Locate the cell with the specified text and output its [X, Y] center coordinate. 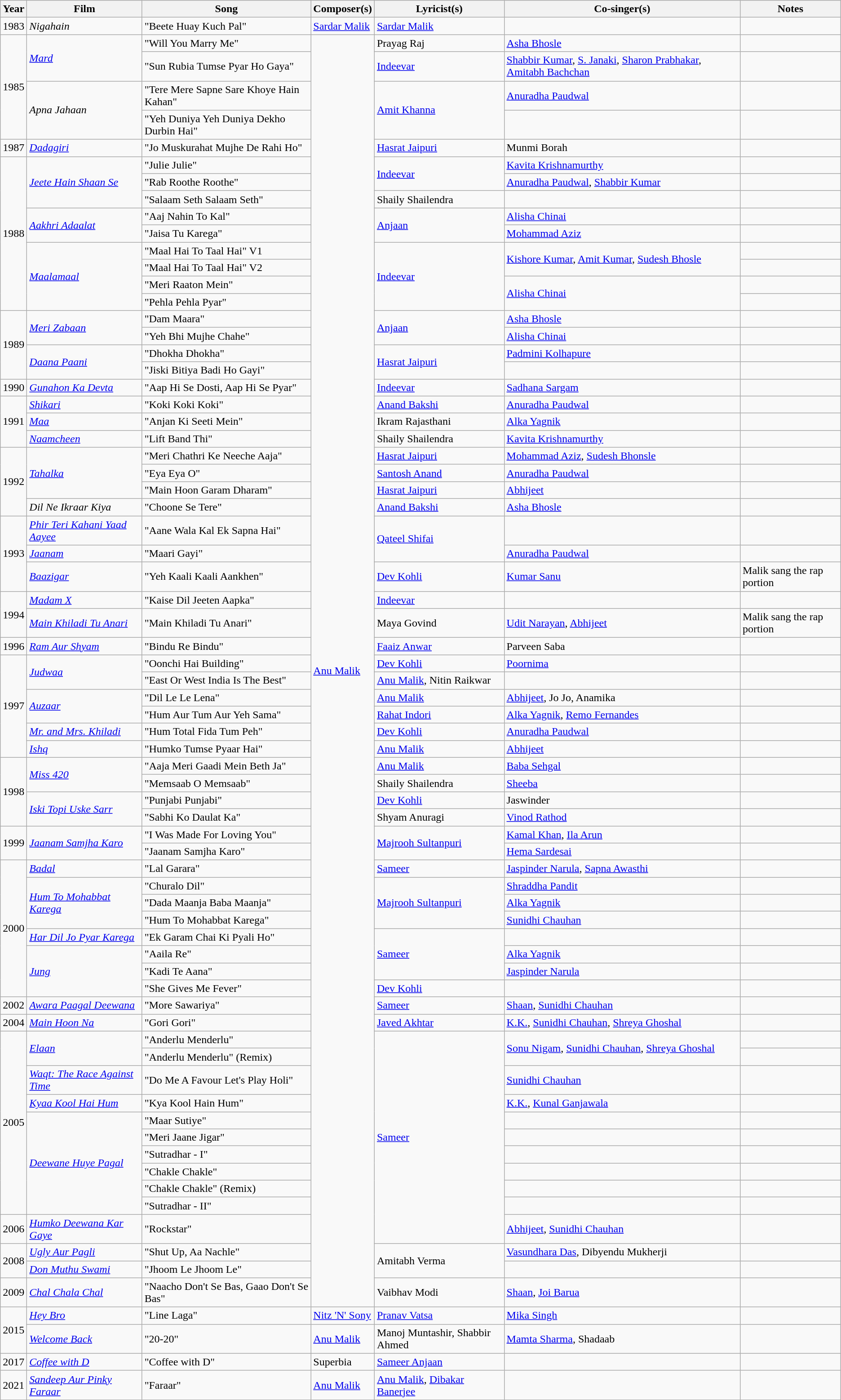
Kishore Kumar, Amit Kumar, Sudesh Bhosle [622, 259]
Don Muthu Swami [84, 1269]
2017 [13, 1362]
"I Was Made For Loving You" [226, 835]
Hema Sardesai [622, 852]
Daana Paani [84, 362]
1987 [13, 148]
Anu Malik, Nitin Raikwar [439, 680]
1985 [13, 87]
"Line Laga" [226, 1316]
"Jiski Bitiya Badi Ho Gayi" [226, 370]
Sheeba [622, 783]
"East Or West India Is The Best" [226, 680]
Mard [84, 58]
"Yeh Bhi Mujhe Chahe" [226, 336]
"Faraar" [226, 1385]
"Aaja Meri Gaadi Mein Beth Ja" [226, 766]
"Meri Raaton Mein" [226, 285]
"Rab Roothe Roothe" [226, 182]
Ram Aur Shyam [84, 646]
K.K., Sunidhi Chauhan, Shreya Ghoshal [622, 1022]
Dil Ne Ikraar Kiya [84, 507]
Har Dil Jo Pyar Karega [84, 937]
"Coffee with D" [226, 1362]
"Yeh Kaali Kaali Aankhen" [226, 577]
2004 [13, 1022]
"Lal Garara" [226, 869]
"Kadi Te Aana" [226, 971]
Munmi Borah [622, 148]
Shikari [84, 404]
Santosh Anand [439, 473]
1992 [13, 481]
Welcome Back [84, 1338]
Mika Singh [622, 1316]
Shaan, Sunidhi Chauhan [622, 1005]
"Tere Mere Sapne Sare Khoye Hain Kahan" [226, 95]
"Aaila Re" [226, 954]
Jeete Hain Shaan Se [84, 182]
1996 [13, 646]
"Will You Marry Me" [226, 43]
Amit Khanna [439, 110]
Aakhri Adaalat [84, 225]
Kyaa Kool Hai Hum [84, 1103]
Rahat Indori [439, 715]
2002 [13, 1005]
"Shut Up, Aa Nachle" [226, 1252]
Phir Teri Kahani Yaad Aayee [84, 530]
"She Gives Me Fever" [226, 988]
1993 [13, 554]
Vinod Rathod [622, 817]
"Punjabi Punjabi" [226, 800]
Sadhana Sargam [622, 387]
Jaspinder Narula [622, 971]
Javed Akhtar [439, 1022]
Coffee with D [84, 1362]
Vasundhara Das, Dibyendu Mukherji [622, 1252]
"Aane Wala Kal Ek Sapna Hai" [226, 530]
Sameer Anjaan [439, 1362]
"Lift Band Thi" [226, 439]
Padmini Kolhapure [622, 353]
"Pehla Pehla Pyar" [226, 302]
"Do Me A Favour Let's Play Holi" [226, 1080]
"Gori Gori" [226, 1022]
"Sutradhar - I" [226, 1155]
2015 [13, 1330]
"Hum Aur Tum Aur Yeh Sama" [226, 715]
Qateel Shifai [439, 539]
2006 [13, 1229]
"Dil Le Le Lena" [226, 698]
Maa [84, 422]
Song [226, 9]
"Dhokha Dhokha" [226, 353]
"Naacho Don't Se Bas, Gaao Don't Se Bas" [226, 1293]
Jaanam [84, 554]
1990 [13, 387]
Kamal Khan, Ila Arun [622, 835]
Meri Zabaan [84, 328]
Nigahain [84, 26]
Faaiz Anwar [439, 646]
Miss 420 [84, 774]
Amitabh Verma [439, 1261]
Nitz 'N' Sony [343, 1316]
Superbia [343, 1362]
2000 [13, 929]
Sonu Nigam, Sunidhi Chauhan, Shreya Ghoshal [622, 1048]
"Jaisa Tu Karega" [226, 233]
Anuradha Paudwal, Shabbir Kumar [622, 182]
Mohammad Aziz [622, 233]
"Julie Julie" [226, 165]
"Jaanam Samjha Karo" [226, 852]
"Chakle Chakle" [226, 1172]
Film [84, 9]
Elaan [84, 1048]
"Maal Hai To Taal Hai" V2 [226, 268]
Shabbir Kumar, S. Janaki, Sharon Prabhakar, Amitabh Bachchan [622, 67]
"20-20" [226, 1338]
Notes [791, 9]
"Anderlu Menderlu" (Remix) [226, 1057]
Vaibhav Modi [439, 1293]
Jaanam Samjha Karo [84, 843]
1988 [13, 234]
Hum To Mohabbat Karega [84, 903]
"Beete Huay Kuch Pal" [226, 26]
Iski Topi Uske Sarr [84, 809]
"Ek Garam Chai Ki Pyali Ho" [226, 937]
"Maal Hai To Taal Hai" V1 [226, 250]
Composer(s) [343, 9]
"Sun Rubia Tumse Pyar Ho Gaya" [226, 67]
Humko Deewana Kar Gaye [84, 1229]
Shraddha Pandit [622, 886]
"Aap Hi Se Dosti, Aap Hi Se Pyar" [226, 387]
1991 [13, 422]
Chal Chala Chal [84, 1293]
Jaswinder [622, 800]
"Salaam Seth Salaam Seth" [226, 199]
Abhijeet, Sunidhi Chauhan [622, 1229]
"Jhoom Le Jhoom Le" [226, 1269]
"Yeh Duniya Yeh Duniya Dekho Durbin Hai" [226, 125]
"Chakle Chakle" (Remix) [226, 1189]
"Maari Gayi" [226, 554]
"Meri Jaane Jigar" [226, 1138]
"Maar Sutiye" [226, 1120]
Pranav Vatsa [439, 1316]
"Aaj Nahin To Kal" [226, 216]
Mr. and Mrs. Khiladi [84, 732]
K.K., Kunal Ganjawala [622, 1103]
Main Khiladi Tu Anari [84, 623]
Deewane Huye Pagal [84, 1163]
Judwaa [84, 672]
1997 [13, 706]
Awara Paagal Deewana [84, 1005]
Udit Narayan, Abhijeet [622, 623]
Mohammad Aziz, Sudesh Bhonsle [622, 456]
1989 [13, 345]
"Koki Koki Koki" [226, 404]
Maalamaal [84, 276]
2021 [13, 1385]
Baba Sehgal [622, 766]
Ikram Rajasthani [439, 422]
Co-singer(s) [622, 9]
Main Hoon Na [84, 1022]
"Hum Total Fida Tum Peh" [226, 732]
"Anjan Ki Seeti Mein" [226, 422]
Manoj Muntashir, Shabbir Ahmed [439, 1338]
"Main Khiladi Tu Anari" [226, 623]
1999 [13, 843]
"Hum To Mohabbat Karega" [226, 920]
"Eya Eya O" [226, 473]
"Choone Se Tere" [226, 507]
Hey Bro [84, 1316]
Tahalka [84, 473]
Abhijeet, Jo Jo, Anamika [622, 698]
Waqt: The Race Against Time [84, 1080]
"Kaise Dil Jeeten Aapka" [226, 600]
"Jo Muskurahat Mujhe De Rahi Ho" [226, 148]
Shaan, Joi Barua [622, 1293]
"Oonchi Hai Building" [226, 663]
Naamcheen [84, 439]
1994 [13, 615]
"More Sawariya" [226, 1005]
"Meri Chathri Ke Neeche Aaja" [226, 456]
"Rockstar" [226, 1229]
"Main Hoon Garam Dharam" [226, 490]
"Humko Tumse Pyaar Hai" [226, 749]
"Kya Kool Hain Hum" [226, 1103]
"Dam Maara" [226, 319]
2009 [13, 1293]
Prayag Raj [439, 43]
2008 [13, 1261]
Mamta Sharma, Shadaab [622, 1338]
"Sutradhar - II" [226, 1206]
Shyam Anuragi [439, 817]
Sandeep Aur Pinky Faraar [84, 1385]
Baazigar [84, 577]
"Dada Maanja Baba Maanja" [226, 903]
Auzaar [84, 706]
1998 [13, 791]
Parveen Saba [622, 646]
Alka Yagnik, Remo Fernandes [622, 715]
Madam X [84, 600]
Dadagiri [84, 148]
Apna Jahaan [84, 110]
"Bindu Re Bindu" [226, 646]
"Memsaab O Memsaab" [226, 783]
Badal [84, 869]
"Churalo Dil" [226, 886]
Maya Govind [439, 623]
Year [13, 9]
Kumar Sanu [622, 577]
Poornima [622, 663]
Anu Malik, Dibakar Banerjee [439, 1385]
2005 [13, 1123]
Gunahon Ka Devta [84, 387]
"Sabhi Ko Daulat Ka" [226, 817]
Jaspinder Narula, Sapna Awasthi [622, 869]
Jung [84, 971]
Ugly Aur Pagli [84, 1252]
Lyricist(s) [439, 9]
Ishq [84, 749]
"Anderlu Menderlu" [226, 1040]
1983 [13, 26]
